Detect which cell encompasses the target text, then output its (x, y) center coordinate. 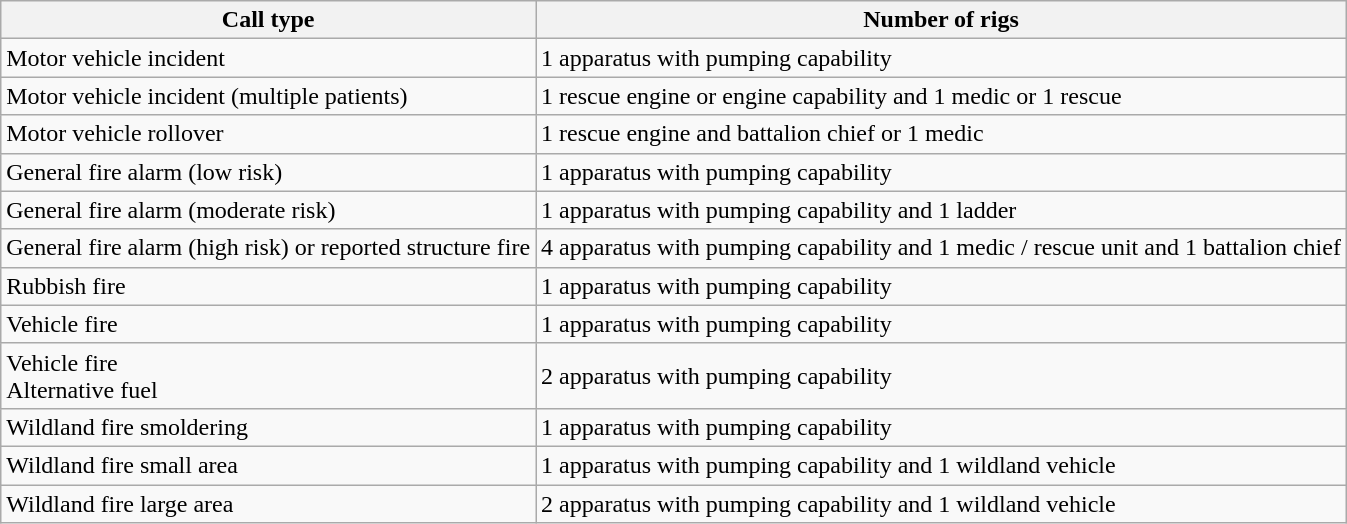
Vehicle fireAlternative fuel (268, 376)
Vehicle fire (268, 324)
Motor vehicle incident (multiple patients) (268, 96)
Wildland fire small area (268, 465)
Wildland fire smoldering (268, 427)
General fire alarm (high risk) or reported structure fire (268, 248)
2 apparatus with pumping capability (942, 376)
1 apparatus with pumping capability and 1 ladder (942, 210)
4 apparatus with pumping capability and 1 medic / rescue unit and 1 battalion chief (942, 248)
Wildland fire large area (268, 503)
1 rescue engine or engine capability and 1 medic or 1 rescue (942, 96)
1 rescue engine and battalion chief or 1 medic (942, 134)
Call type (268, 20)
1 apparatus with pumping capability and 1 wildland vehicle (942, 465)
Number of rigs (942, 20)
Motor vehicle incident (268, 58)
Rubbish fire (268, 286)
2 apparatus with pumping capability and 1 wildland vehicle (942, 503)
General fire alarm (moderate risk) (268, 210)
General fire alarm (low risk) (268, 172)
Motor vehicle rollover (268, 134)
